Detect which cell encompasses the target text, then output its [x, y] center coordinate. 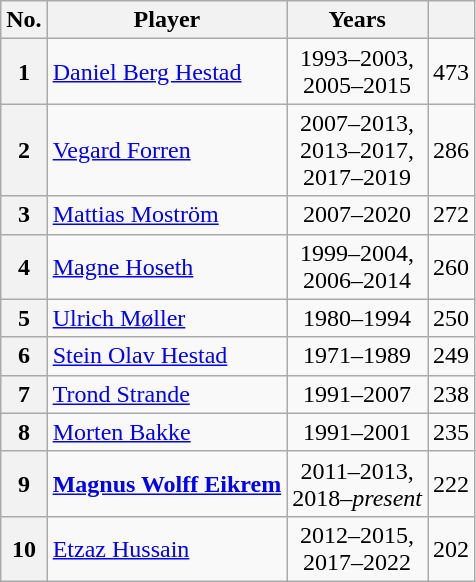
260 [452, 266]
202 [452, 548]
249 [452, 356]
473 [452, 72]
250 [452, 318]
286 [452, 150]
1991–2001 [358, 432]
Morten Bakke [167, 432]
Mattias Moström [167, 215]
Years [358, 20]
4 [24, 266]
1980–1994 [358, 318]
8 [24, 432]
Daniel Berg Hestad [167, 72]
1971–1989 [358, 356]
2012–2015, 2017–2022 [358, 548]
Stein Olav Hestad [167, 356]
2 [24, 150]
Vegard Forren [167, 150]
5 [24, 318]
No. [24, 20]
10 [24, 548]
2007–2020 [358, 215]
Etzaz Hussain [167, 548]
1991–2007 [358, 394]
2011–2013, 2018–present [358, 484]
Ulrich Møller [167, 318]
Player [167, 20]
Trond Strande [167, 394]
222 [452, 484]
2007–2013, 2013–2017, 2017–2019 [358, 150]
1999–2004, 2006–2014 [358, 266]
6 [24, 356]
Magnus Wolff Eikrem [167, 484]
235 [452, 432]
3 [24, 215]
238 [452, 394]
1993–2003, 2005–2015 [358, 72]
9 [24, 484]
Magne Hoseth [167, 266]
272 [452, 215]
1 [24, 72]
7 [24, 394]
